Return the (x, y) coordinate for the center point of the cell that contains the specified text.  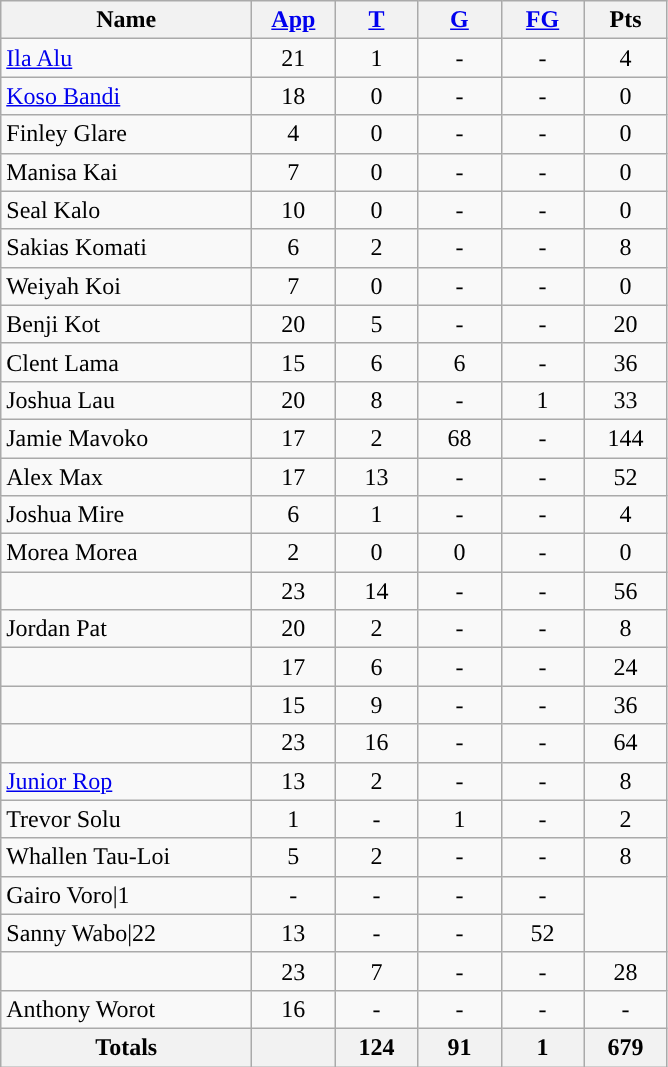
Joshua Mire (126, 515)
Pts (626, 20)
Manisa Kai (126, 172)
Sakias Komati (126, 248)
Finley Glare (126, 134)
9 (376, 705)
18 (294, 96)
68 (460, 438)
T (376, 20)
App (294, 20)
Alex Max (126, 477)
Jamie Mavoko (126, 438)
Koso Bandi (126, 96)
FG (542, 20)
Seal Kalo (126, 210)
144 (626, 438)
Sanny Wabo|22 (126, 933)
G (460, 20)
10 (294, 210)
33 (626, 400)
91 (460, 1047)
21 (294, 58)
Gairo Voro|1 (126, 895)
24 (626, 667)
679 (626, 1047)
Weiyah Koi (126, 286)
28 (626, 971)
Anthony Worot (126, 1009)
124 (376, 1047)
Ila Alu (126, 58)
Totals (126, 1047)
Junior Rop (126, 781)
Name (126, 20)
56 (626, 591)
Clent Lama (126, 362)
Benji Kot (126, 324)
Jordan Pat (126, 629)
Whallen Tau-Loi (126, 857)
Joshua Lau (126, 400)
14 (376, 591)
Trevor Solu (126, 819)
64 (626, 743)
Morea Morea (126, 553)
